Extract the [x, y] coordinate from the center of the cell holding the provided text.  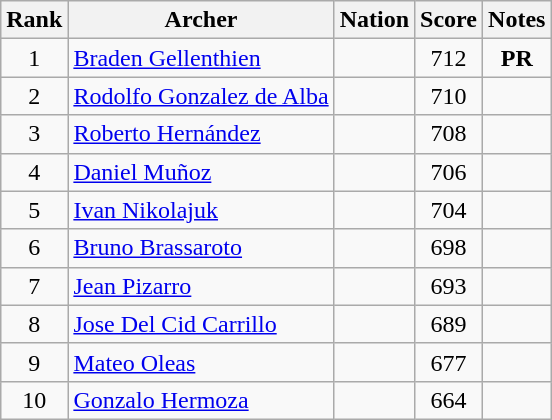
Rank [34, 20]
Archer [201, 20]
Nation [374, 20]
PR [517, 58]
677 [449, 362]
704 [449, 210]
698 [449, 248]
Score [449, 20]
710 [449, 96]
3 [34, 134]
7 [34, 286]
664 [449, 400]
Mateo Oleas [201, 362]
Ivan Nikolajuk [201, 210]
708 [449, 134]
Notes [517, 20]
4 [34, 172]
Jose Del Cid Carrillo [201, 324]
Gonzalo Hermoza [201, 400]
5 [34, 210]
6 [34, 248]
Rodolfo Gonzalez de Alba [201, 96]
Daniel Muñoz [201, 172]
1 [34, 58]
Bruno Brassaroto [201, 248]
689 [449, 324]
706 [449, 172]
10 [34, 400]
2 [34, 96]
693 [449, 286]
8 [34, 324]
9 [34, 362]
712 [449, 58]
Roberto Hernández [201, 134]
Braden Gellenthien [201, 58]
Jean Pizarro [201, 286]
